Scan for the cell matching the given text and deliver its (x, y) coordinate at center. 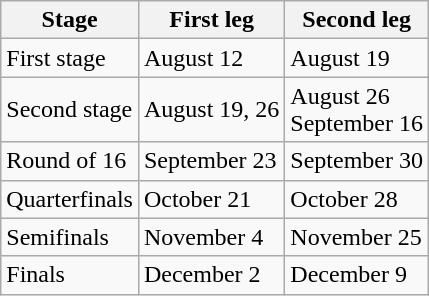
Second stage (70, 110)
Round of 16 (70, 161)
September 30 (357, 161)
November 25 (357, 237)
December 9 (357, 275)
First stage (70, 58)
August 19, 26 (211, 110)
Second leg (357, 20)
December 2 (211, 275)
August 26September 16 (357, 110)
October 21 (211, 199)
Semifinals (70, 237)
Finals (70, 275)
August 19 (357, 58)
Quarterfinals (70, 199)
Stage (70, 20)
October 28 (357, 199)
September 23 (211, 161)
First leg (211, 20)
November 4 (211, 237)
August 12 (211, 58)
